Output the (X, Y) coordinate of the center of the cell containing the given text.  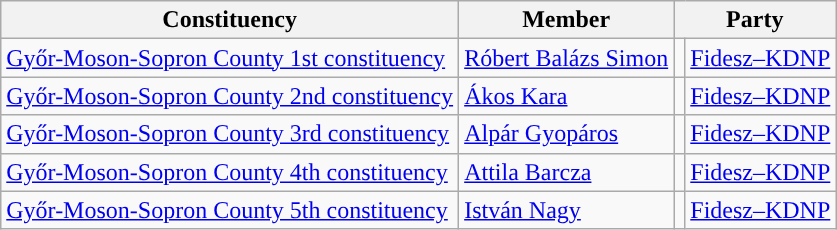
Győr-Moson-Sopron County 3rd constituency (230, 134)
Member (566, 20)
Győr-Moson-Sopron County 1st constituency (230, 58)
Győr-Moson-Sopron County 2nd constituency (230, 96)
Attila Barcza (566, 172)
Constituency (230, 20)
Party (755, 20)
Ákos Kara (566, 96)
Győr-Moson-Sopron County 5th constituency (230, 210)
Alpár Gyopáros (566, 134)
István Nagy (566, 210)
Róbert Balázs Simon (566, 58)
Győr-Moson-Sopron County 4th constituency (230, 172)
